Detect which cell encompasses the target text, then output its (x, y) center coordinate. 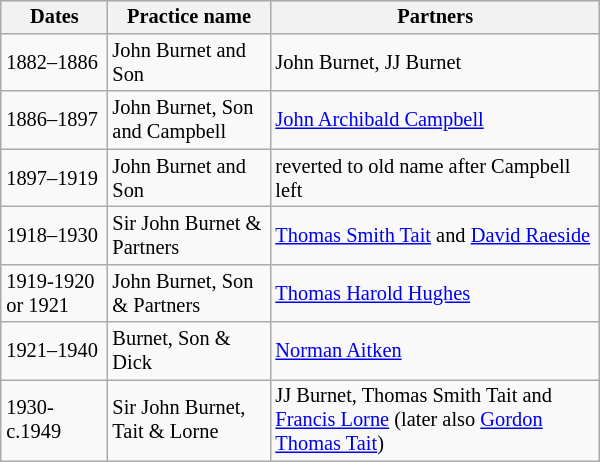
1921–1940 (54, 351)
Burnet, Son & Dick (190, 351)
Thomas Harold Hughes (436, 293)
Sir John Burnet, Tait & Lorne (190, 421)
1930-c.1949 (54, 421)
1919-1920 or 1921 (54, 293)
Thomas Smith Tait and David Raeside (436, 236)
Practice name (190, 17)
Partners (436, 17)
1882–1886 (54, 63)
1886–1897 (54, 120)
Sir John Burnet & Partners (190, 236)
Dates (54, 17)
Norman Aitken (436, 351)
1897–1919 (54, 178)
John Burnet, Son and Campbell (190, 120)
JJ Burnet, Thomas Smith Tait and Francis Lorne (later also Gordon Thomas Tait) (436, 421)
John Burnet, Son & Partners (190, 293)
John Burnet, JJ Burnet (436, 63)
reverted to old name after Campbell left (436, 178)
1918–1930 (54, 236)
John Archibald Campbell (436, 120)
